From the cell containing the given text, extract its center point as (X, Y) coordinate. 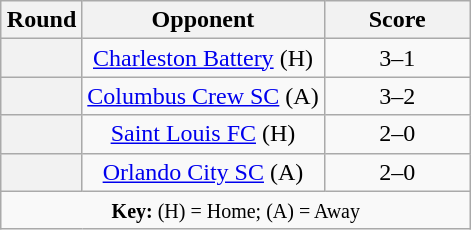
Opponent (203, 20)
Columbus Crew SC (A) (203, 96)
3–2 (397, 96)
Orlando City SC (A) (203, 172)
3–1 (397, 58)
Score (397, 20)
Round (41, 20)
Charleston Battery (H) (203, 58)
Saint Louis FC (H) (203, 134)
Key: (H) = Home; (A) = Away (236, 210)
